Output the [x, y] coordinate of the center of the cell containing the given text.  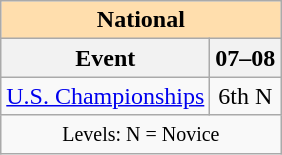
6th N [246, 96]
07–08 [246, 58]
Levels: N = Novice [141, 134]
National [141, 20]
U.S. Championships [106, 96]
Event [106, 58]
